Output the (X, Y) coordinate of the center of the cell containing the given text.  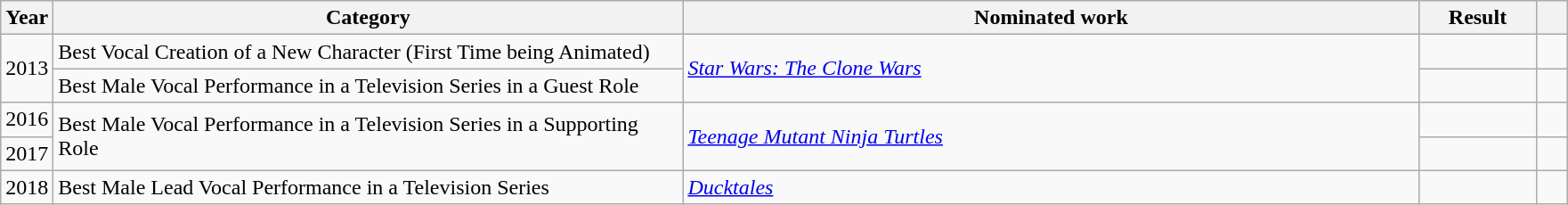
Best Male Lead Vocal Performance in a Television Series (369, 187)
Result (1478, 18)
2018 (27, 187)
2017 (27, 153)
Ducktales (1051, 187)
Best Vocal Creation of a New Character (First Time being Animated) (369, 52)
Star Wars: The Clone Wars (1051, 69)
Nominated work (1051, 18)
Category (369, 18)
2013 (27, 69)
Year (27, 18)
Best Male Vocal Performance in a Television Series in a Guest Role (369, 86)
Teenage Mutant Ninja Turtles (1051, 136)
Best Male Vocal Performance in a Television Series in a Supporting Role (369, 136)
2016 (27, 119)
